Search for the cell housing the specified text and yield its [X, Y] center coordinate. 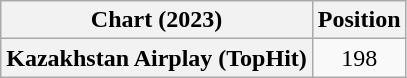
Kazakhstan Airplay (TopHit) [157, 58]
198 [359, 58]
Position [359, 20]
Chart (2023) [157, 20]
